Return the [X, Y] coordinate for the center point of the cell that contains the specified text.  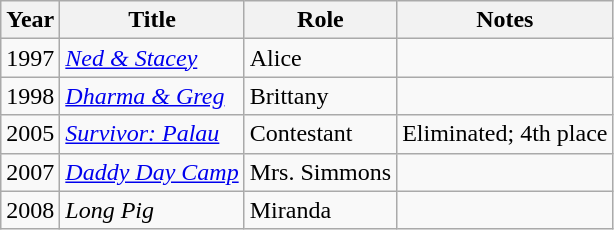
1997 [30, 58]
Ned & Stacey [152, 58]
Notes [505, 20]
Eliminated; 4th place [505, 134]
Contestant [320, 134]
Year [30, 20]
Long Pig [152, 210]
2008 [30, 210]
Survivor: Palau [152, 134]
2007 [30, 172]
Alice [320, 58]
Role [320, 20]
1998 [30, 96]
Mrs. Simmons [320, 172]
2005 [30, 134]
Daddy Day Camp [152, 172]
Dharma & Greg [152, 96]
Brittany [320, 96]
Miranda [320, 210]
Title [152, 20]
